Scan for the cell matching the given text and deliver its [X, Y] coordinate at center. 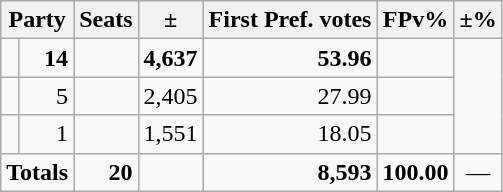
First Pref. votes [290, 20]
4,637 [170, 58]
1 [46, 134]
27.99 [290, 96]
18.05 [290, 134]
— [478, 172]
8,593 [290, 172]
FPv% [416, 20]
Seats [106, 20]
5 [46, 96]
20 [106, 172]
2,405 [170, 96]
± [170, 20]
53.96 [290, 58]
1,551 [170, 134]
Totals [38, 172]
Party [38, 20]
14 [46, 58]
100.00 [416, 172]
±% [478, 20]
